Locate the cell with the specified text and output its [X, Y] center coordinate. 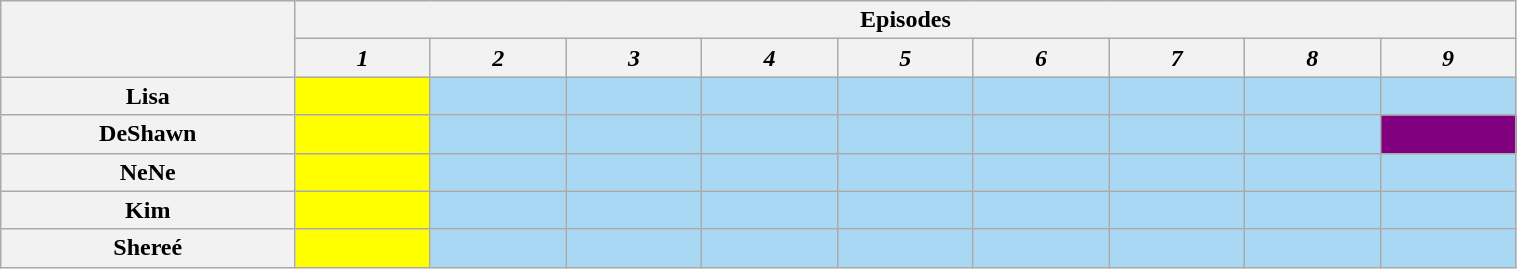
6 [1041, 58]
3 [634, 58]
Episodes [906, 20]
Shereé [148, 248]
8 [1313, 58]
DeShawn [148, 134]
Kim [148, 210]
2 [498, 58]
7 [1177, 58]
5 [905, 58]
9 [1448, 58]
1 [363, 58]
Lisa [148, 96]
NeNe [148, 172]
4 [770, 58]
